Provide the (x, y) coordinate of the cell's center where the given text is located.  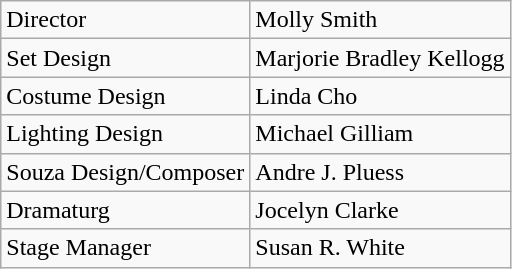
Molly Smith (380, 20)
Linda Cho (380, 96)
Lighting Design (126, 134)
Michael Gilliam (380, 134)
Souza Design/Composer (126, 172)
Andre J. Pluess (380, 172)
Stage Manager (126, 248)
Susan R. White (380, 248)
Director (126, 20)
Costume Design (126, 96)
Jocelyn Clarke (380, 210)
Marjorie Bradley Kellogg (380, 58)
Dramaturg (126, 210)
Set Design (126, 58)
